Return the (x, y) coordinate for the center point of the cell that contains the specified text.  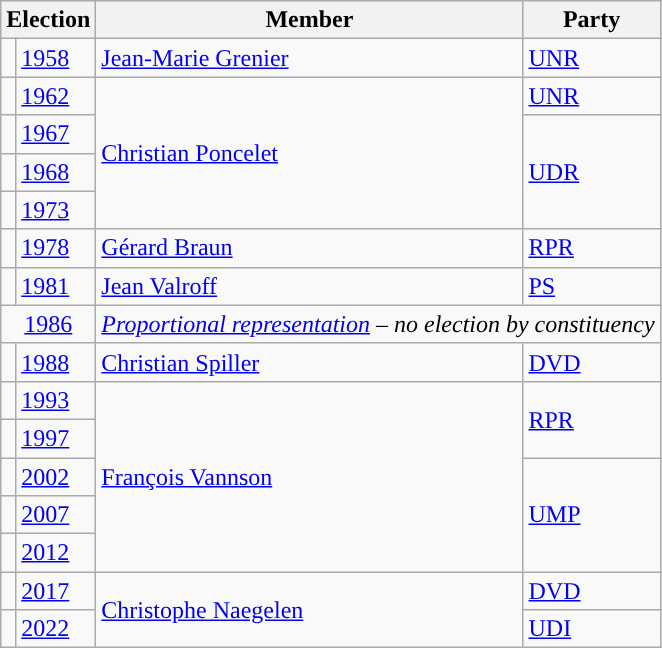
Member (310, 20)
1978 (56, 248)
2022 (56, 629)
PS (592, 286)
Proportional representation – no election by constituency (378, 324)
2007 (56, 515)
2017 (56, 591)
2012 (56, 553)
1997 (56, 438)
Christian Poncelet (310, 153)
Christophe Naegelen (310, 610)
Jean-Marie Grenier (310, 58)
Christian Spiller (310, 362)
Election (48, 20)
1973 (56, 210)
1967 (56, 134)
1968 (56, 172)
1988 (56, 362)
1993 (56, 400)
2002 (56, 477)
1981 (56, 286)
Party (592, 20)
Jean Valroff (310, 286)
Gérard Braun (310, 248)
1958 (56, 58)
UDI (592, 629)
1986 (48, 324)
UMP (592, 515)
UDR (592, 172)
François Vannson (310, 476)
1962 (56, 96)
